Capture the cell that displays the provided text and extract its (X, Y) central coordinate. 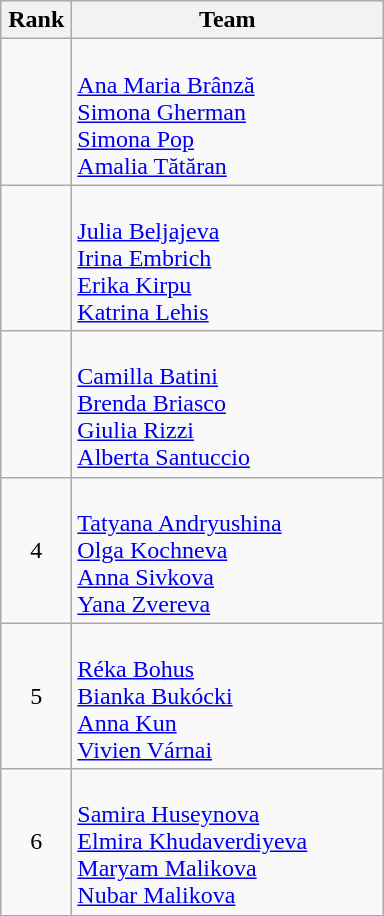
6 (36, 842)
4 (36, 550)
Camilla BatiniBrenda BriascoGiulia RizziAlberta Santuccio (228, 404)
Julia BeljajevaIrina EmbrichErika KirpuKatrina Lehis (228, 258)
Ana Maria BrânzăSimona GhermanSimona PopAmalia Tătăran (228, 112)
Rank (36, 20)
Réka BohusBianka BukóckiAnna KunVivien Várnai (228, 696)
Tatyana AndryushinaOlga KochnevaAnna SivkovaYana Zvereva (228, 550)
Team (228, 20)
Samira HuseynovaElmira KhudaverdiyevaMaryam MalikovaNubar Malikova (228, 842)
5 (36, 696)
